Determine the (x, y) coordinate at the center of the cell enclosing the given text.  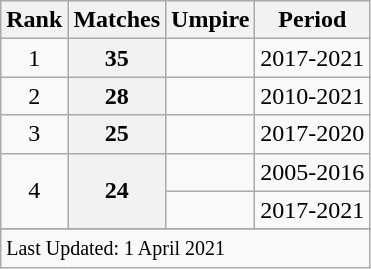
Last Updated: 1 April 2021 (186, 248)
Rank (34, 20)
24 (117, 191)
4 (34, 191)
Period (312, 20)
Umpire (210, 20)
35 (117, 58)
28 (117, 96)
3 (34, 134)
25 (117, 134)
2017-2020 (312, 134)
2005-2016 (312, 172)
1 (34, 58)
2010-2021 (312, 96)
2 (34, 96)
Matches (117, 20)
